Scan for the cell matching the given text and deliver its (x, y) coordinate at center. 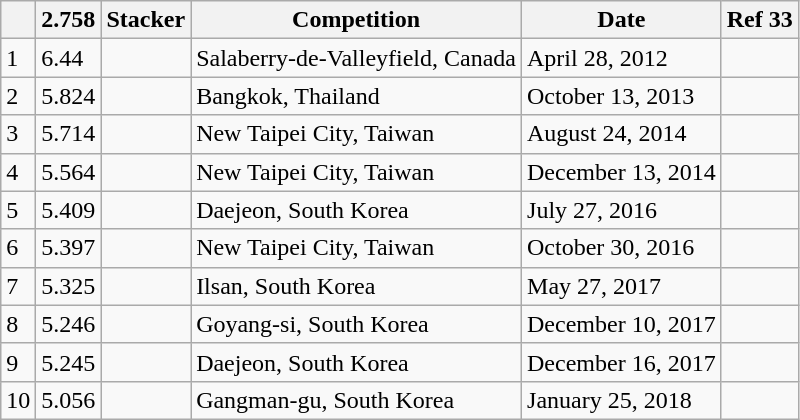
5.056 (68, 400)
December 10, 2017 (622, 324)
5 (18, 210)
July 27, 2016 (622, 210)
5.246 (68, 324)
Bangkok, Thailand (356, 96)
December 16, 2017 (622, 362)
8 (18, 324)
2 (18, 96)
Date (622, 20)
5.564 (68, 172)
August 24, 2014 (622, 134)
April 28, 2012 (622, 58)
10 (18, 400)
Goyang-si, South Korea (356, 324)
5.325 (68, 286)
October 30, 2016 (622, 248)
3 (18, 134)
5.397 (68, 248)
6.44 (68, 58)
December 13, 2014 (622, 172)
Ilsan, South Korea (356, 286)
5.245 (68, 362)
2.758 (68, 20)
7 (18, 286)
1 (18, 58)
6 (18, 248)
Competition (356, 20)
January 25, 2018 (622, 400)
Stacker (146, 20)
Ref 33 (760, 20)
Salaberry-de-Valleyfield, Canada (356, 58)
5.714 (68, 134)
May 27, 2017 (622, 286)
4 (18, 172)
5.824 (68, 96)
Gangman-gu, South Korea (356, 400)
9 (18, 362)
October 13, 2013 (622, 96)
5.409 (68, 210)
